From the cell containing the given text, extract its center point as (x, y) coordinate. 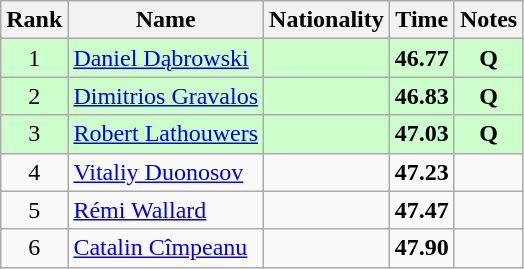
1 (34, 58)
4 (34, 172)
Nationality (327, 20)
47.90 (422, 248)
Robert Lathouwers (166, 134)
Catalin Cîmpeanu (166, 248)
47.03 (422, 134)
Dimitrios Gravalos (166, 96)
47.47 (422, 210)
Vitaliy Duonosov (166, 172)
6 (34, 248)
46.77 (422, 58)
5 (34, 210)
Daniel Dąbrowski (166, 58)
2 (34, 96)
3 (34, 134)
Notes (488, 20)
Name (166, 20)
Rémi Wallard (166, 210)
Rank (34, 20)
46.83 (422, 96)
Time (422, 20)
47.23 (422, 172)
